Search for the cell housing the specified text and yield its [x, y] center coordinate. 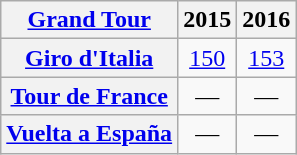
Grand Tour [90, 20]
153 [266, 58]
Tour de France [90, 96]
2016 [266, 20]
Vuelta a España [90, 134]
2015 [208, 20]
Giro d'Italia [90, 58]
150 [208, 58]
